Detect which cell encompasses the target text, then output its (X, Y) center coordinate. 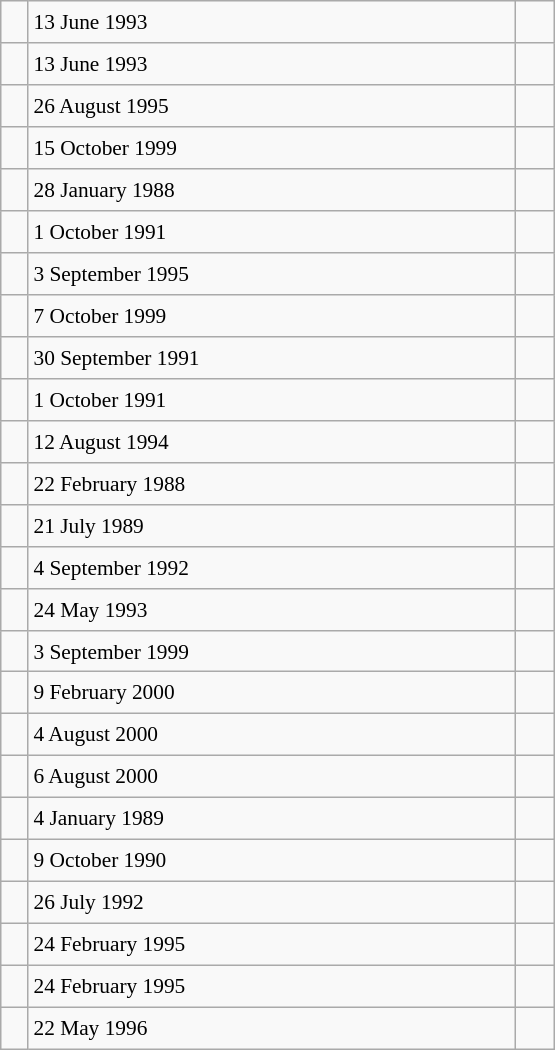
9 October 1990 (272, 861)
12 August 1994 (272, 441)
7 October 1999 (272, 316)
9 February 2000 (272, 693)
6 August 2000 (272, 777)
21 July 1989 (272, 525)
24 May 1993 (272, 609)
26 July 1992 (272, 903)
30 September 1991 (272, 358)
3 September 1995 (272, 274)
4 August 2000 (272, 735)
15 October 1999 (272, 148)
28 January 1988 (272, 190)
3 September 1999 (272, 651)
4 September 1992 (272, 567)
22 February 1988 (272, 483)
4 January 1989 (272, 819)
26 August 1995 (272, 106)
22 May 1996 (272, 1028)
